Pinpoint the cell where the given text exists, returning its (X, Y) midpoint coordinate. 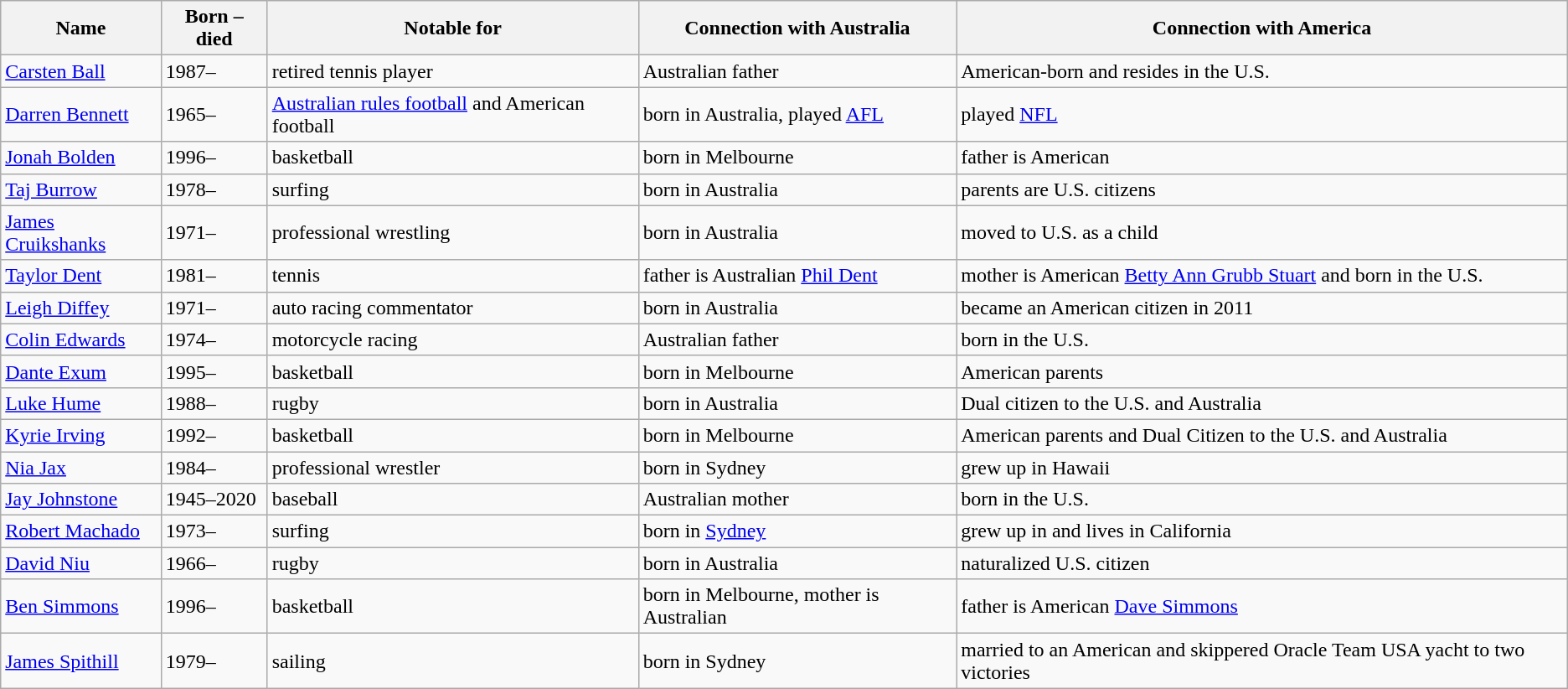
Dante Exum (80, 371)
1979– (214, 661)
born in Melbourne, mother is Australian (797, 607)
Jonah Bolden (80, 158)
American parents (1262, 371)
became an American citizen in 2011 (1262, 308)
motorcycle racing (452, 339)
Notable for (452, 28)
baseball (452, 500)
1992– (214, 435)
Australian mother (797, 500)
1973– (214, 531)
Colin Edwards (80, 339)
1981– (214, 276)
Luke Hume (80, 403)
born in Australia, played AFL (797, 114)
1988– (214, 403)
American parents and Dual Citizen to the U.S. and Australia (1262, 435)
1987– (214, 71)
Connection with Australia (797, 28)
Carsten Ball (80, 71)
father is Australian Phil Dent (797, 276)
retired tennis player (452, 71)
Ben Simmons (80, 607)
father is American (1262, 158)
1945–2020 (214, 500)
1974– (214, 339)
naturalized U.S. citizen (1262, 563)
played NFL (1262, 114)
American-born and resides in the U.S. (1262, 71)
Taj Burrow (80, 189)
Name (80, 28)
grew up in Hawaii (1262, 467)
mother is American Betty Ann Grubb Stuart and born in the U.S. (1262, 276)
professional wrestler (452, 467)
sailing (452, 661)
1965– (214, 114)
1978– (214, 189)
Kyrie Irving (80, 435)
1966– (214, 563)
tennis (452, 276)
James Cruikshanks (80, 233)
parents are U.S. citizens (1262, 189)
moved to U.S. as a child (1262, 233)
Robert Machado (80, 531)
Darren Bennett (80, 114)
1984– (214, 467)
grew up in and lives in California (1262, 531)
Born – died (214, 28)
professional wrestling (452, 233)
Australian rules football and American football (452, 114)
1995– (214, 371)
auto racing commentator (452, 308)
Dual citizen to the U.S. and Australia (1262, 403)
Connection with America (1262, 28)
Taylor Dent (80, 276)
father is American Dave Simmons (1262, 607)
married to an American and skippered Oracle Team USA yacht to two victories (1262, 661)
David Niu (80, 563)
Jay Johnstone (80, 500)
Leigh Diffey (80, 308)
Nia Jax (80, 467)
James Spithill (80, 661)
